Output the (x, y) coordinate of the center of the cell containing the given text.  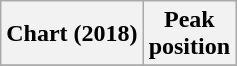
Peakposition (189, 34)
Chart (2018) (72, 34)
